Capture the cell that displays the provided text and extract its (X, Y) central coordinate. 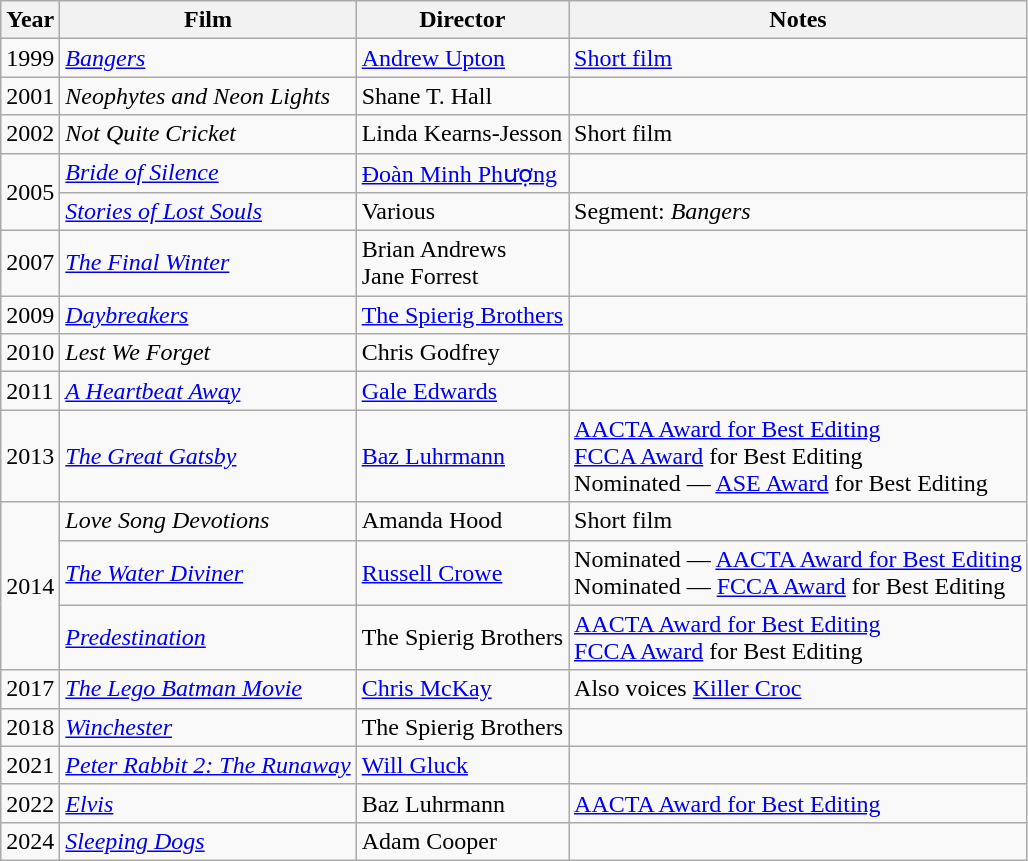
Brian AndrewsJane Forrest (462, 264)
The Lego Batman Movie (208, 689)
The Great Gatsby (208, 456)
2010 (30, 353)
2007 (30, 264)
Director (462, 20)
AACTA Award for Best EditingFCCA Award for Best EditingNominated — ASE Award for Best Editing (798, 456)
Linda Kearns-Jesson (462, 134)
2001 (30, 96)
Shane T. Hall (462, 96)
Sleeping Dogs (208, 841)
2002 (30, 134)
Chris Godfrey (462, 353)
2014 (30, 586)
Russell Crowe (462, 572)
2021 (30, 765)
Winchester (208, 727)
Neophytes and Neon Lights (208, 96)
2022 (30, 803)
Nominated — AACTA Award for Best EditingNominated — FCCA Award for Best Editing (798, 572)
Elvis (208, 803)
2024 (30, 841)
Chris McKay (462, 689)
Film (208, 20)
2011 (30, 391)
Daybreakers (208, 315)
Gale Edwards (462, 391)
Various (462, 212)
2009 (30, 315)
Adam Cooper (462, 841)
Bride of Silence (208, 173)
2018 (30, 727)
The Water Diviner (208, 572)
Amanda Hood (462, 521)
1999 (30, 58)
Notes (798, 20)
Love Song Devotions (208, 521)
AACTA Award for Best Editing (798, 803)
A Heartbeat Away (208, 391)
2005 (30, 192)
AACTA Award for Best EditingFCCA Award for Best Editing (798, 638)
Bangers (208, 58)
2017 (30, 689)
Will Gluck (462, 765)
Stories of Lost Souls (208, 212)
The Final Winter (208, 264)
Year (30, 20)
Segment: Bangers (798, 212)
2013 (30, 456)
Also voices Killer Croc (798, 689)
Predestination (208, 638)
Peter Rabbit 2: The Runaway (208, 765)
Đoàn Minh Phượng (462, 173)
Andrew Upton (462, 58)
Not Quite Cricket (208, 134)
Lest We Forget (208, 353)
